Find where the given text appears and provide that cell's center as (x, y) coordinate. 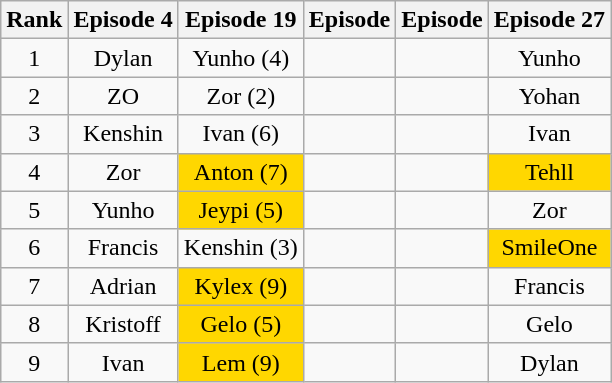
Kenshin (3) (240, 248)
Tehll (549, 172)
Episode 4 (123, 20)
Jeypi (5) (240, 210)
4 (34, 172)
Zor (2) (240, 96)
Rank (34, 20)
Kristoff (123, 324)
Gelo (5) (240, 324)
8 (34, 324)
3 (34, 134)
7 (34, 286)
6 (34, 248)
Adrian (123, 286)
Yunho (4) (240, 58)
1 (34, 58)
Episode 27 (549, 20)
Yohan (549, 96)
SmileOne (549, 248)
Anton (7) (240, 172)
Ivan (6) (240, 134)
Kenshin (123, 134)
Gelo (549, 324)
Kylex (9) (240, 286)
9 (34, 362)
ZO (123, 96)
Lem (9) (240, 362)
2 (34, 96)
Episode 19 (240, 20)
5 (34, 210)
